Return (x, y) of the center of cell containing provided text 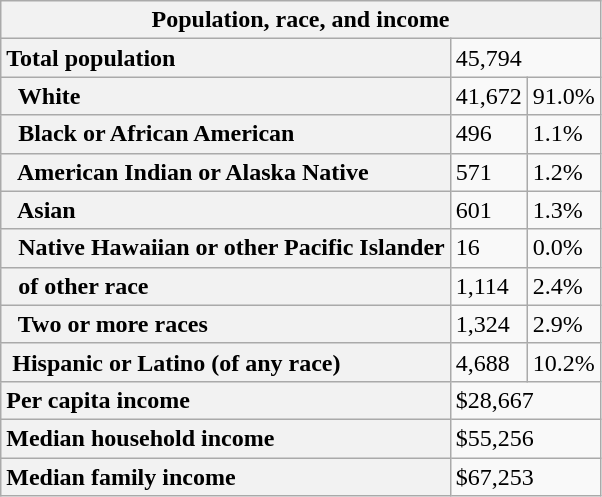
601 (488, 210)
American Indian or Alaska Native (226, 172)
2.9% (564, 324)
White (226, 96)
4,688 (488, 362)
1.3% (564, 210)
571 (488, 172)
Median family income (226, 477)
$55,256 (525, 438)
91.0% (564, 96)
$67,253 (525, 477)
496 (488, 134)
Hispanic or Latino (of any race) (226, 362)
16 (488, 248)
1.1% (564, 134)
Asian (226, 210)
Black or African American (226, 134)
41,672 (488, 96)
$28,667 (525, 400)
10.2% (564, 362)
Median household income (226, 438)
2.4% (564, 286)
45,794 (525, 58)
1,114 (488, 286)
Two or more races (226, 324)
of other race (226, 286)
1.2% (564, 172)
Native Hawaiian or other Pacific Islander (226, 248)
0.0% (564, 248)
Population, race, and income (301, 20)
Total population (226, 58)
Per capita income (226, 400)
1,324 (488, 324)
